Locate the cell with the specified text and output its [X, Y] center coordinate. 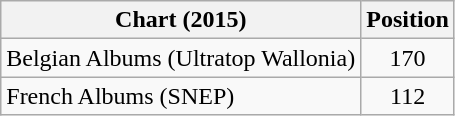
Belgian Albums (Ultratop Wallonia) [181, 58]
Position [408, 20]
Chart (2015) [181, 20]
112 [408, 96]
French Albums (SNEP) [181, 96]
170 [408, 58]
